Find where the given text appears and provide that cell's center as [x, y] coordinate. 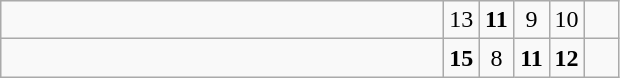
10 [566, 20]
8 [496, 58]
12 [566, 58]
13 [462, 20]
15 [462, 58]
9 [532, 20]
